For the text-containing cell, return its midpoint in (X, Y) coordinate format. 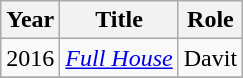
Full House (119, 58)
Title (119, 20)
2016 (30, 58)
Year (30, 20)
Role (210, 20)
Davit (210, 58)
